Output the [x, y] coordinate of the center of the cell containing the given text.  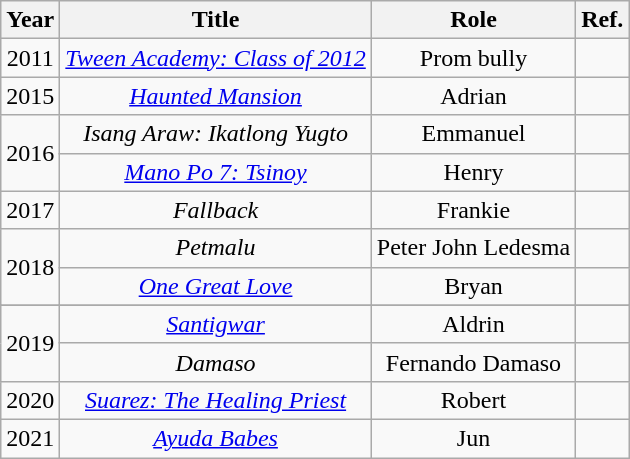
Title [216, 20]
Suarez: The Healing Priest [216, 400]
Emmanuel [473, 134]
2021 [30, 438]
Fallback [216, 210]
Peter John Ledesma [473, 248]
Role [473, 20]
2018 [30, 267]
2011 [30, 58]
Bryan [473, 286]
Fernando Damaso [473, 362]
2015 [30, 96]
Frankie [473, 210]
2019 [30, 343]
Jun [473, 438]
Ayuda Babes [216, 438]
Henry [473, 172]
Haunted Mansion [216, 96]
2016 [30, 153]
Mano Po 7: Tsinoy [216, 172]
Ref. [602, 20]
Petmalu [216, 248]
Robert [473, 400]
Aldrin [473, 324]
Isang Araw: Ikatlong Yugto [216, 134]
Adrian [473, 96]
Tween Academy: Class of 2012 [216, 58]
2017 [30, 210]
Damaso [216, 362]
One Great Love [216, 286]
Santigwar [216, 324]
Prom bully [473, 58]
Year [30, 20]
2020 [30, 400]
